Scan for the cell matching the given text and deliver its (X, Y) coordinate at center. 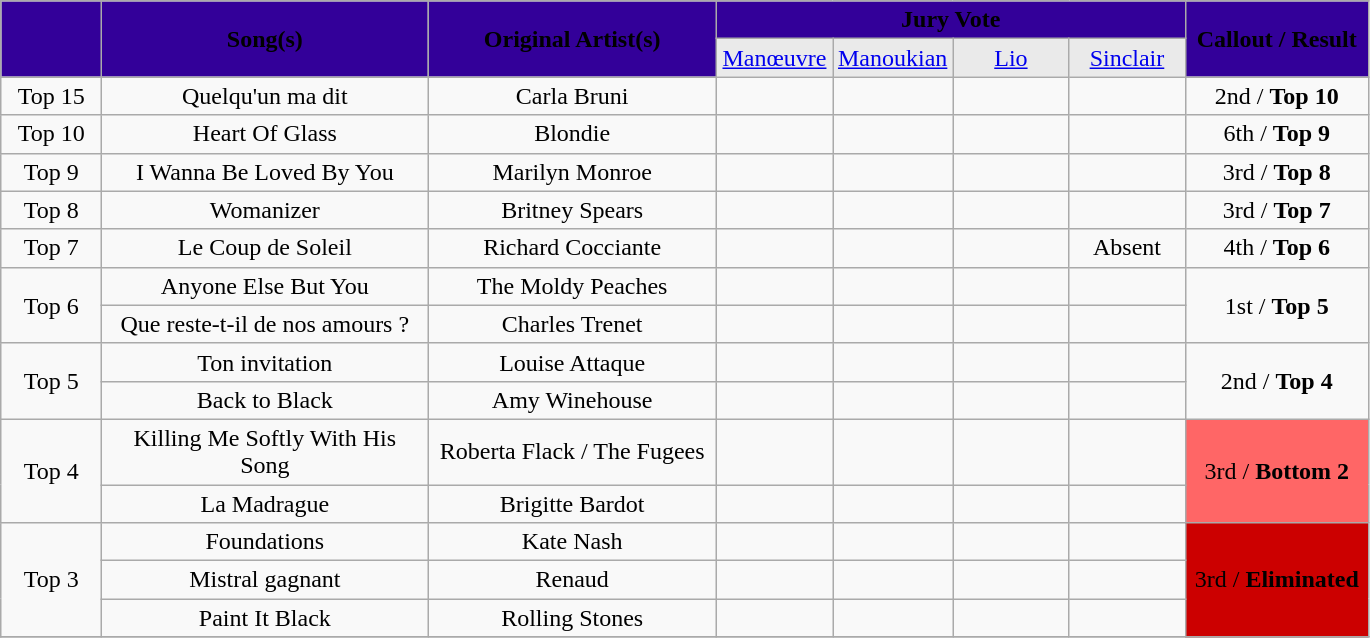
Anyone Else But You (265, 286)
Song(s) (265, 39)
Killing Me Softly With His Song (265, 452)
Brigitte Bardot (572, 503)
Richard Cocciante (572, 248)
Louise Attaque (572, 362)
Top 9 (52, 172)
4th / Top 6 (1277, 248)
Paint It Black (265, 618)
Manœuvre (774, 58)
2nd / Top 10 (1277, 96)
Renaud (572, 580)
Top 6 (52, 305)
Womanizer (265, 210)
Top 15 (52, 96)
Top 3 (52, 580)
Top 5 (52, 381)
1st / Top 5 (1277, 305)
Kate Nash (572, 542)
I Wanna Be Loved By You (265, 172)
Absent (1127, 248)
3rd / Top 7 (1277, 210)
Britney Spears (572, 210)
Blondie (572, 134)
Manoukian (892, 58)
Foundations (265, 542)
Callout / Result (1277, 39)
Marilyn Monroe (572, 172)
La Madrague (265, 503)
Lio (1011, 58)
Quelqu'un ma dit (265, 96)
Que reste-t-il de nos amours ? (265, 324)
3rd / Bottom 2 (1277, 470)
The Moldy Peaches (572, 286)
3rd / Eliminated (1277, 580)
Sinclair (1127, 58)
3rd / Top 8 (1277, 172)
Charles Trenet (572, 324)
Top 10 (52, 134)
Rolling Stones (572, 618)
6th / Top 9 (1277, 134)
Amy Winehouse (572, 400)
Original Artist(s) (572, 39)
Le Coup de Soleil (265, 248)
Top 7 (52, 248)
Mistral gagnant (265, 580)
Ton invitation (265, 362)
2nd / Top 4 (1277, 381)
Roberta Flack / The Fugees (572, 452)
Carla Bruni (572, 96)
Top 4 (52, 470)
Heart Of Glass (265, 134)
Jury Vote (950, 20)
Back to Black (265, 400)
Top 8 (52, 210)
